Scan for the cell matching the given text and deliver its [x, y] coordinate at center. 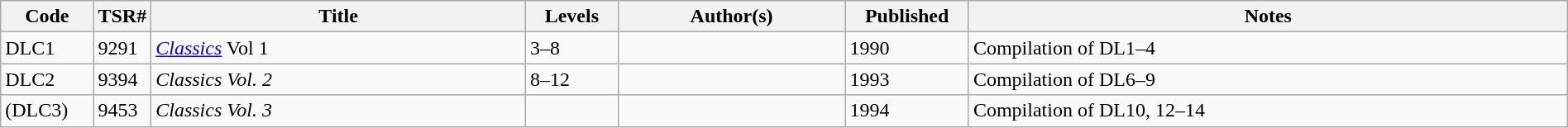
9291 [122, 48]
TSR# [122, 17]
1994 [906, 111]
9453 [122, 111]
Published [906, 17]
Compilation of DL10, 12–14 [1268, 111]
1993 [906, 79]
DLC1 [47, 48]
Classics Vol. 3 [339, 111]
(DLC3) [47, 111]
Compilation of DL6–9 [1268, 79]
Code [47, 17]
Classics Vol 1 [339, 48]
DLC2 [47, 79]
8–12 [572, 79]
Compilation of DL1–4 [1268, 48]
Title [339, 17]
Classics Vol. 2 [339, 79]
Levels [572, 17]
Notes [1268, 17]
1990 [906, 48]
3–8 [572, 48]
9394 [122, 79]
Author(s) [731, 17]
